Pinpoint the cell where the given text exists, returning its [X, Y] midpoint coordinate. 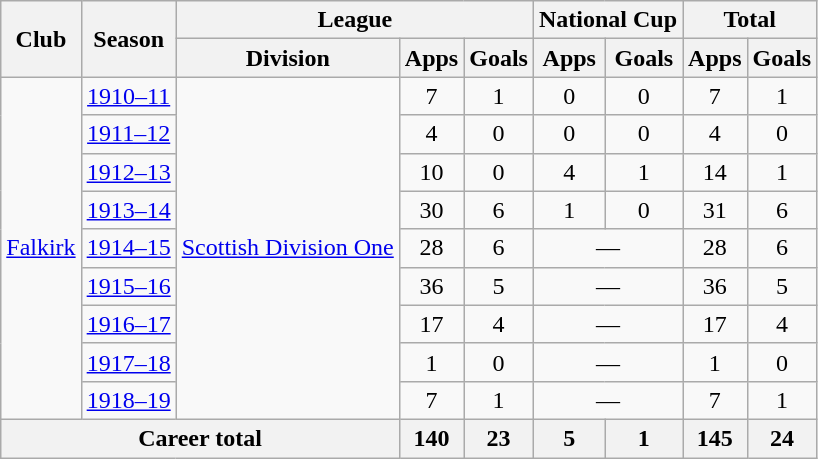
1913–14 [128, 210]
Club [41, 39]
1916–17 [128, 324]
1915–16 [128, 286]
1917–18 [128, 362]
24 [782, 438]
23 [499, 438]
League [354, 20]
140 [431, 438]
Falkirk [41, 248]
Total [750, 20]
31 [715, 210]
1910–11 [128, 96]
1911–12 [128, 134]
14 [715, 172]
145 [715, 438]
30 [431, 210]
1914–15 [128, 248]
1912–13 [128, 172]
Division [288, 58]
Season [128, 39]
Career total [200, 438]
10 [431, 172]
Scottish Division One [288, 248]
National Cup [608, 20]
1918–19 [128, 400]
